Scan for the cell matching the given text and deliver its [X, Y] coordinate at center. 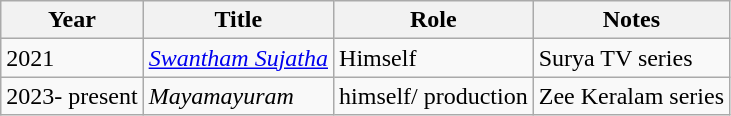
2021 [72, 58]
Title [238, 20]
Zee Keralam series [631, 96]
Swantham Sujatha [238, 58]
Himself [434, 58]
Surya TV series [631, 58]
Notes [631, 20]
2023- present [72, 96]
Role [434, 20]
Mayamayuram [238, 96]
himself/ production [434, 96]
Year [72, 20]
